From the cell containing the given text, extract its center point as (x, y) coordinate. 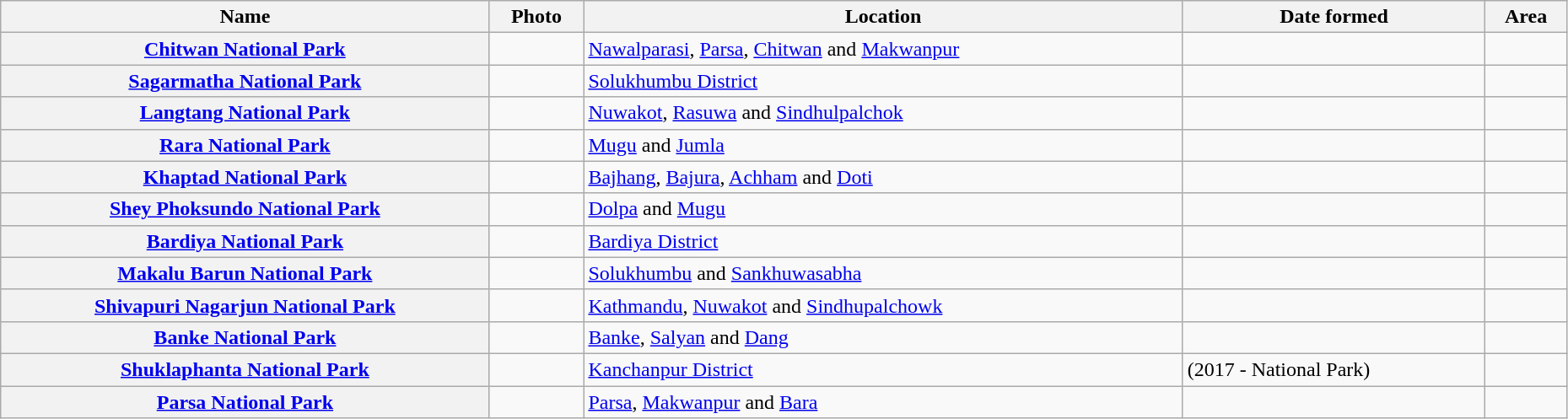
Kanchanpur District (883, 369)
Date formed (1334, 17)
(2017 - National Park) (1334, 369)
Solukhumbu and Sankhuwasabha (883, 273)
Sagarmatha National Park (245, 81)
Bardiya District (883, 241)
Dolpa and Mugu (883, 209)
Khaptad National Park (245, 177)
Name (245, 17)
Bardiya National Park (245, 241)
Rara National Park (245, 145)
Nawalparasi, Parsa, Chitwan and Makwanpur (883, 49)
Parsa, Makwanpur and Bara (883, 402)
Shivapuri Nagarjun National Park (245, 305)
Nuwakot, Rasuwa and Sindhulpalchok (883, 113)
Mugu and Jumla (883, 145)
Location (883, 17)
Banke National Park (245, 337)
Chitwan National Park (245, 49)
Makalu Barun National Park (245, 273)
Shuklaphanta National Park (245, 369)
Bajhang, Bajura, Achham and Doti (883, 177)
Area (1527, 17)
Langtang National Park (245, 113)
Photo (536, 17)
Banke, Salyan and Dang (883, 337)
Kathmandu, Nuwakot and Sindhupalchowk (883, 305)
Shey Phoksundo National Park (245, 209)
Solukhumbu District (883, 81)
Parsa National Park (245, 402)
